Scan for the cell matching the given text and deliver its (x, y) coordinate at center. 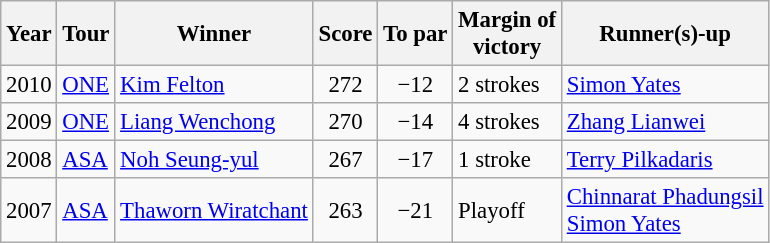
267 (346, 160)
Tour (86, 34)
Zhang Lianwei (664, 122)
Liang Wenchong (214, 122)
4 strokes (508, 122)
Chinnarat Phadungsil Simon Yates (664, 210)
Margin ofvictory (508, 34)
2008 (29, 160)
2009 (29, 122)
2007 (29, 210)
Playoff (508, 210)
263 (346, 210)
Kim Felton (214, 85)
2010 (29, 85)
−17 (416, 160)
Simon Yates (664, 85)
Terry Pilkadaris (664, 160)
Thaworn Wiratchant (214, 210)
Score (346, 34)
270 (346, 122)
Winner (214, 34)
−21 (416, 210)
2 strokes (508, 85)
1 stroke (508, 160)
Runner(s)-up (664, 34)
To par (416, 34)
−14 (416, 122)
Year (29, 34)
272 (346, 85)
Noh Seung-yul (214, 160)
−12 (416, 85)
